Provide the [x, y] coordinate of the cell's center where the given text is located.  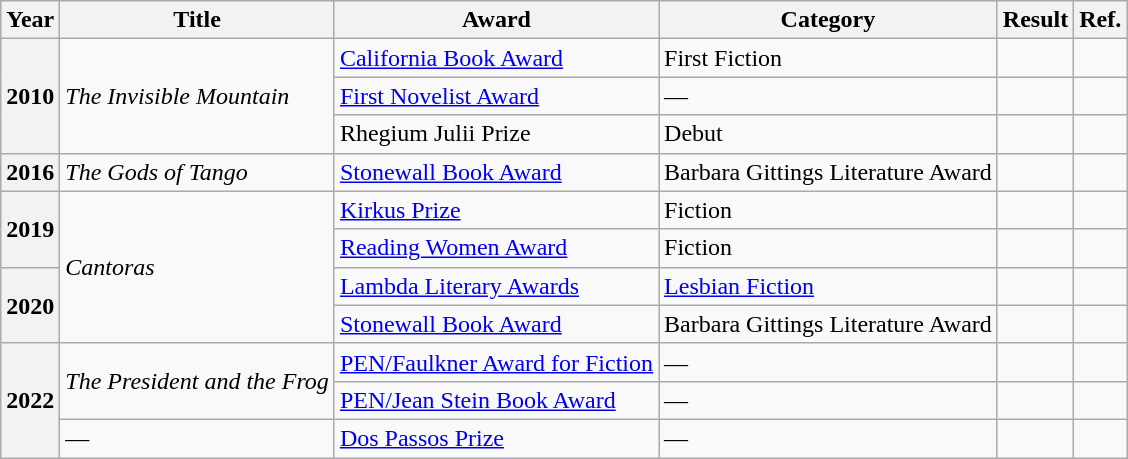
Category [828, 20]
Lambda Literary Awards [496, 286]
2016 [30, 172]
Result [1035, 20]
PEN/Jean Stein Book Award [496, 400]
Dos Passos Prize [496, 438]
Lesbian Fiction [828, 286]
2019 [30, 229]
The Gods of Tango [198, 172]
Award [496, 20]
Year [30, 20]
The Invisible Mountain [198, 96]
2022 [30, 400]
2010 [30, 96]
Reading Women Award [496, 248]
First Fiction [828, 58]
California Book Award [496, 58]
Debut [828, 134]
Cantoras [198, 267]
First Novelist Award [496, 96]
PEN/Faulkner Award for Fiction [496, 362]
Ref. [1100, 20]
Title [198, 20]
The President and the Frog [198, 381]
Rhegium Julii Prize [496, 134]
Kirkus Prize [496, 210]
2020 [30, 305]
